Provide the (x, y) coordinate of the cell's center where the given text is located.  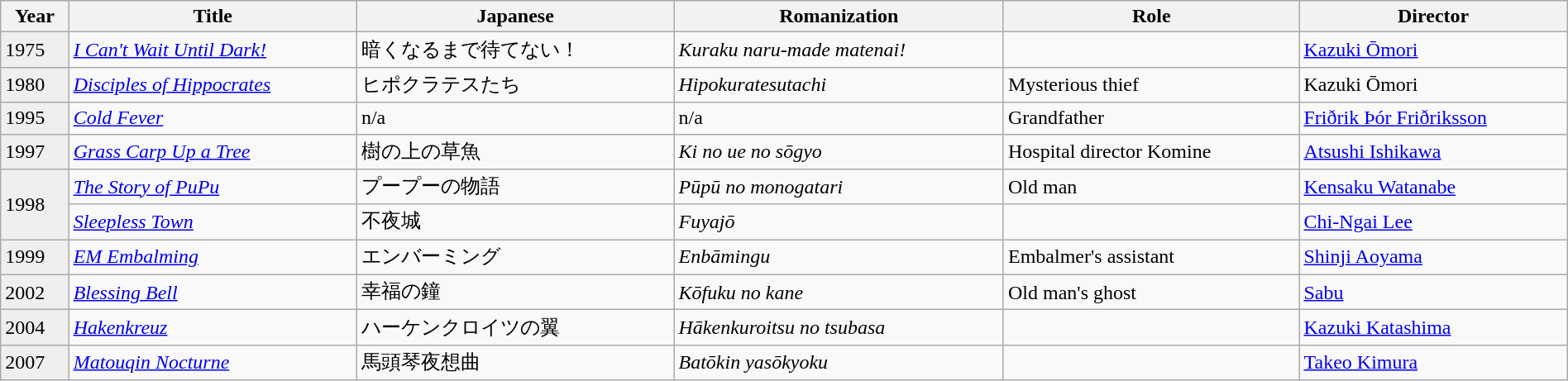
不夜城 (515, 221)
1999 (35, 258)
Romanization (839, 17)
1997 (35, 152)
EM Embalming (213, 258)
Kōfuku no kane (839, 293)
幸福の鐘 (515, 293)
Grandfather (1151, 118)
Director (1433, 17)
Embalmer's assistant (1151, 258)
Old man (1151, 187)
Enbāmingu (839, 258)
Mysterious thief (1151, 84)
Blessing Bell (213, 293)
Sleepless Town (213, 221)
Kensaku Watanabe (1433, 187)
1995 (35, 118)
Takeo Kimura (1433, 362)
The Story of PuPu (213, 187)
Cold Fever (213, 118)
Batōkin yasōkyoku (839, 362)
ハーケンクロイツの翼 (515, 327)
Ki no ue no sōgyo (839, 152)
Matouqin Nocturne (213, 362)
Kuraku naru-made matenai! (839, 50)
Friðrik Þór Friðriksson (1433, 118)
エンバーミング (515, 258)
プープーの物語 (515, 187)
I Can't Wait Until Dark! (213, 50)
馬頭琴夜想曲 (515, 362)
Title (213, 17)
Year (35, 17)
Grass Carp Up a Tree (213, 152)
Kazuki Katashima (1433, 327)
1980 (35, 84)
Atsushi Ishikawa (1433, 152)
樹の上の草魚 (515, 152)
Hākenkuroitsu no tsubasa (839, 327)
Hipokuratesutachi (839, 84)
Chi-Ngai Lee (1433, 221)
1975 (35, 50)
Old man's ghost (1151, 293)
Shinji Aoyama (1433, 258)
Japanese (515, 17)
Disciples of Hippocrates (213, 84)
暗くなるまで待てない！ (515, 50)
Pūpū no monogatari (839, 187)
1998 (35, 205)
Role (1151, 17)
Hospital director Komine (1151, 152)
2004 (35, 327)
2002 (35, 293)
2007 (35, 362)
Fuyajō (839, 221)
Sabu (1433, 293)
ヒポクラテスたち (515, 84)
Hakenkreuz (213, 327)
